Extract the [X, Y] coordinate from the center of the cell holding the provided text.  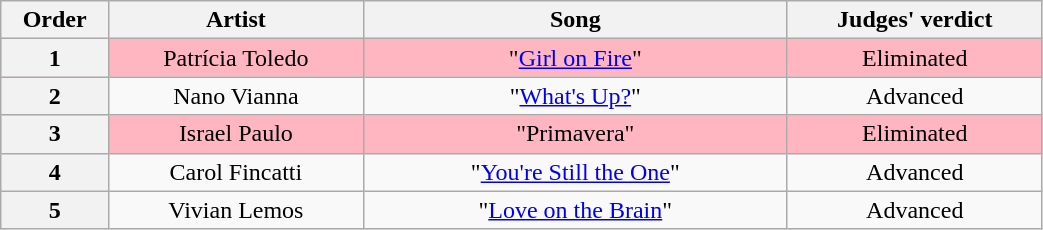
2 [55, 96]
Order [55, 20]
Patrícia Toledo [236, 58]
Judges' verdict [914, 20]
4 [55, 172]
"What's Up?" [575, 96]
"Love on the Brain" [575, 210]
"Primavera" [575, 134]
Vivian Lemos [236, 210]
Israel Paulo [236, 134]
Nano Vianna [236, 96]
"You're Still the One" [575, 172]
"Girl on Fire" [575, 58]
Song [575, 20]
5 [55, 210]
3 [55, 134]
Carol Fincatti [236, 172]
Artist [236, 20]
1 [55, 58]
